Determine the [X, Y] coordinate at the center of the cell enclosing the given text.  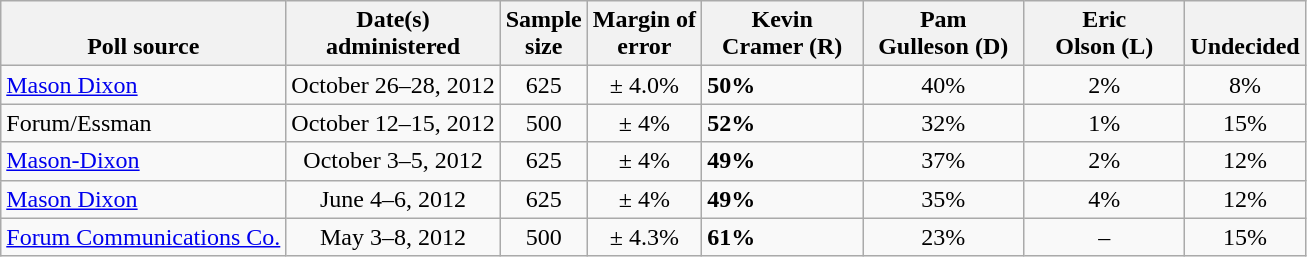
June 4–6, 2012 [393, 199]
Forum/Essman [144, 123]
± 4.0% [644, 85]
50% [782, 85]
Undecided [1245, 34]
52% [782, 123]
± 4.3% [644, 237]
61% [782, 237]
October 26–28, 2012 [393, 85]
32% [944, 123]
– [1104, 237]
23% [944, 237]
40% [944, 85]
October 12–15, 2012 [393, 123]
Margin oferror [644, 34]
1% [1104, 123]
KevinCramer (R) [782, 34]
35% [944, 199]
37% [944, 161]
May 3–8, 2012 [393, 237]
Samplesize [544, 34]
8% [1245, 85]
Poll source [144, 34]
Mason-Dixon [144, 161]
PamGulleson (D) [944, 34]
EricOlson (L) [1104, 34]
October 3–5, 2012 [393, 161]
4% [1104, 199]
Forum Communications Co. [144, 237]
Date(s)administered [393, 34]
